Find where the given text appears and provide that cell's center as (x, y) coordinate. 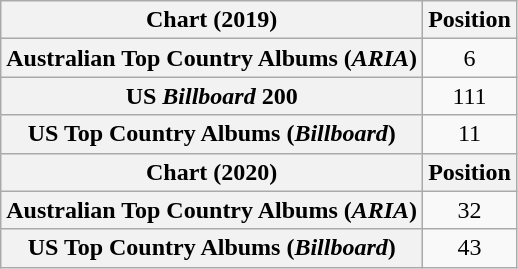
US Billboard 200 (212, 96)
Chart (2020) (212, 172)
43 (470, 248)
Chart (2019) (212, 20)
32 (470, 210)
111 (470, 96)
6 (470, 58)
11 (470, 134)
